Provide the [X, Y] coordinate of the cell's center where the given text is located.  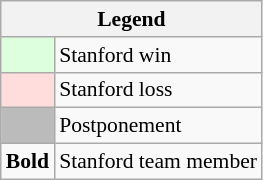
Bold [28, 162]
Stanford team member [158, 162]
Stanford win [158, 55]
Legend [132, 19]
Stanford loss [158, 90]
Postponement [158, 126]
